Output the (X, Y) coordinate of the center of the cell containing the given text.  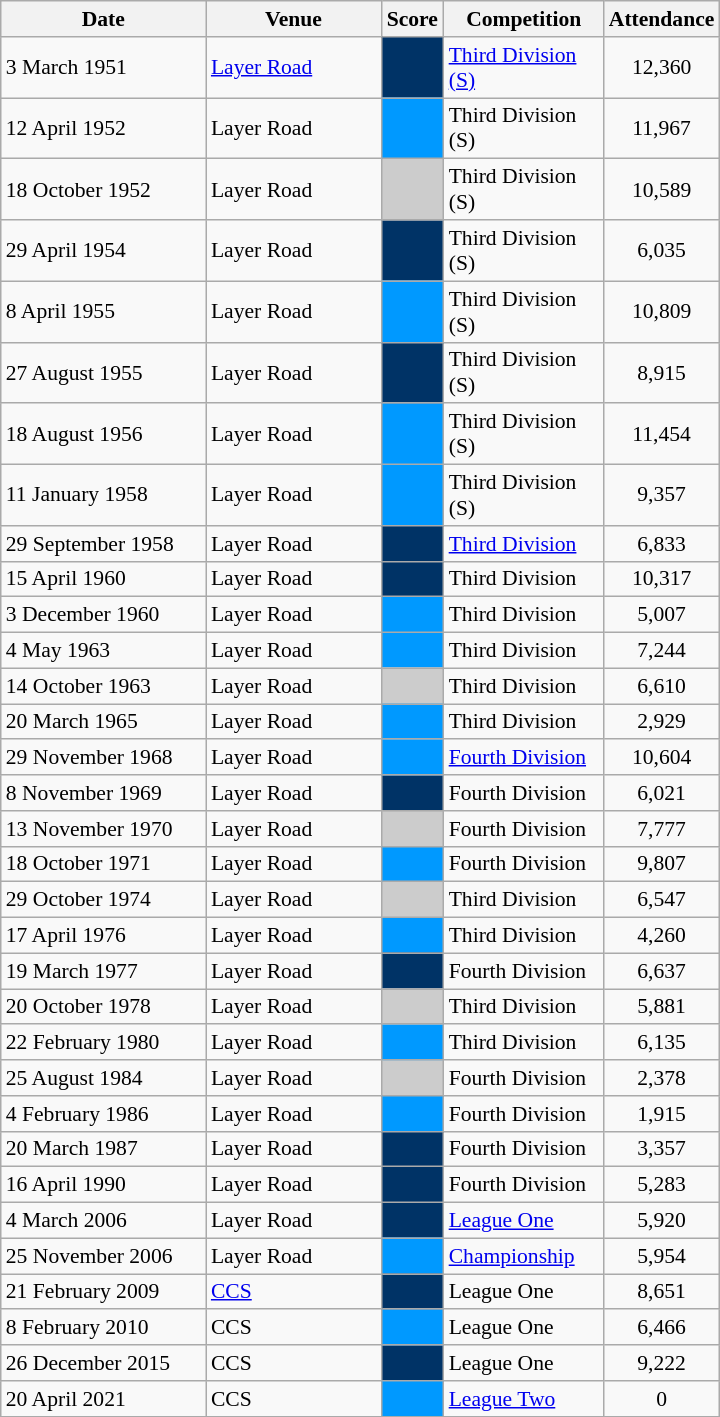
6,610 (662, 686)
18 October 1952 (104, 190)
20 October 1978 (104, 1007)
5,920 (662, 1221)
29 April 1954 (104, 250)
League Two (524, 1399)
16 April 1990 (104, 1185)
12 April 1952 (104, 128)
6,466 (662, 1328)
6,547 (662, 900)
8 February 2010 (104, 1328)
3,357 (662, 1149)
25 August 1984 (104, 1078)
12,360 (662, 68)
8 April 1955 (104, 312)
19 March 1977 (104, 971)
27 August 1955 (104, 372)
6,135 (662, 1043)
22 February 1980 (104, 1043)
0 (662, 1399)
29 November 1968 (104, 758)
10,809 (662, 312)
8 November 1969 (104, 793)
20 March 1965 (104, 722)
3 December 1960 (104, 615)
3 March 1951 (104, 68)
11 January 1958 (104, 496)
Championship (524, 1256)
10,317 (662, 579)
8,651 (662, 1292)
5,881 (662, 1007)
18 August 1956 (104, 434)
8,915 (662, 372)
6,035 (662, 250)
29 September 1958 (104, 544)
11,967 (662, 128)
Date (104, 19)
13 November 1970 (104, 829)
11,454 (662, 434)
4 February 1986 (104, 1114)
17 April 1976 (104, 936)
5,007 (662, 615)
25 November 2006 (104, 1256)
4 May 1963 (104, 651)
2,378 (662, 1078)
6,637 (662, 971)
2,929 (662, 722)
21 February 2009 (104, 1292)
9,807 (662, 864)
9,357 (662, 496)
15 April 1960 (104, 579)
7,777 (662, 829)
20 April 2021 (104, 1399)
5,954 (662, 1256)
Competition (524, 19)
10,604 (662, 758)
20 March 1987 (104, 1149)
6,021 (662, 793)
29 October 1974 (104, 900)
Venue (294, 19)
4,260 (662, 936)
26 December 2015 (104, 1363)
1,915 (662, 1114)
4 March 2006 (104, 1221)
7,244 (662, 651)
14 October 1963 (104, 686)
18 October 1971 (104, 864)
9,222 (662, 1363)
6,833 (662, 544)
5,283 (662, 1185)
Score (412, 19)
10,589 (662, 190)
Attendance (662, 19)
